Identify which cell holds the provided text, then report its (X, Y) central coordinate. 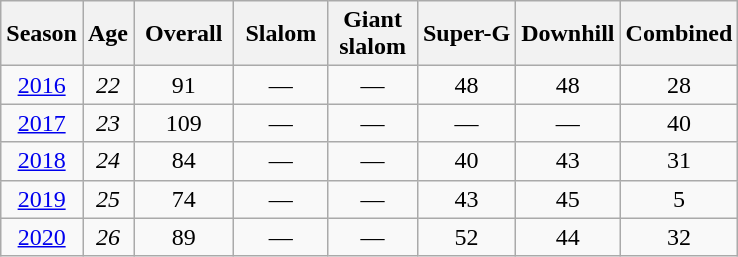
25 (108, 199)
2018 (42, 161)
Overall (184, 34)
Combined (679, 34)
44 (568, 237)
5 (679, 199)
31 (679, 161)
26 (108, 237)
2020 (42, 237)
2016 (42, 85)
2017 (42, 123)
52 (466, 237)
109 (184, 123)
Giant slalom (373, 34)
45 (568, 199)
91 (184, 85)
Slalom (281, 34)
24 (108, 161)
84 (184, 161)
Super-G (466, 34)
Downhill (568, 34)
Season (42, 34)
Age (108, 34)
89 (184, 237)
74 (184, 199)
28 (679, 85)
22 (108, 85)
2019 (42, 199)
23 (108, 123)
32 (679, 237)
